Return the (x, y) coordinate for the center point of the cell that contains the specified text.  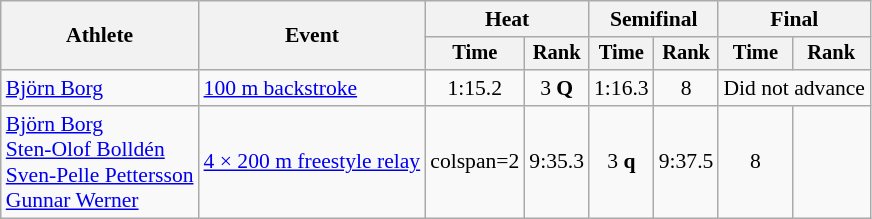
Semifinal (654, 19)
Björn BorgSten-Olof BolldénSven-Pelle PetterssonGunnar Werner (100, 162)
Heat (507, 19)
1:15.2 (474, 88)
Did not advance (794, 88)
Final (794, 19)
100 m backstroke (312, 88)
9:35.3 (556, 162)
3 Q (556, 88)
Athlete (100, 36)
9:37.5 (686, 162)
Event (312, 36)
4 × 200 m freestyle relay (312, 162)
colspan=2 (474, 162)
Björn Borg (100, 88)
1:16.3 (622, 88)
3 q (622, 162)
